From the cell containing the given text, extract its center point as (X, Y) coordinate. 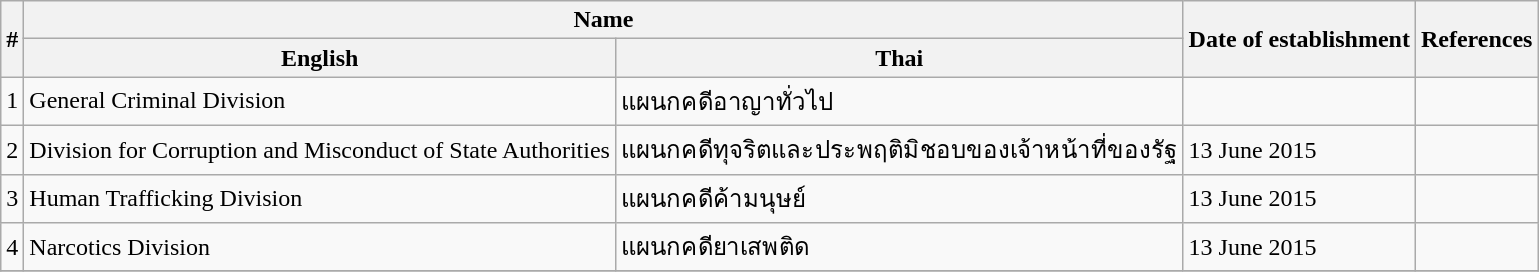
References (1476, 39)
English (320, 58)
Thai (899, 58)
แผนกคดีอาญาทั่วไป (899, 102)
Division for Corruption and Misconduct of State Authorities (320, 150)
แผนกคดีทุจริตและประพฤติมิชอบของเจ้าหน้าที่ของรัฐ (899, 150)
Date of establishment (1299, 39)
1 (12, 102)
Name (604, 20)
แผนกคดีค้ามนุษย์ (899, 198)
Narcotics Division (320, 248)
4 (12, 248)
แผนกคดียาเสพติด (899, 248)
Human Trafficking Division (320, 198)
General Criminal Division (320, 102)
# (12, 39)
3 (12, 198)
2 (12, 150)
